Search for the cell housing the specified text and yield its [X, Y] center coordinate. 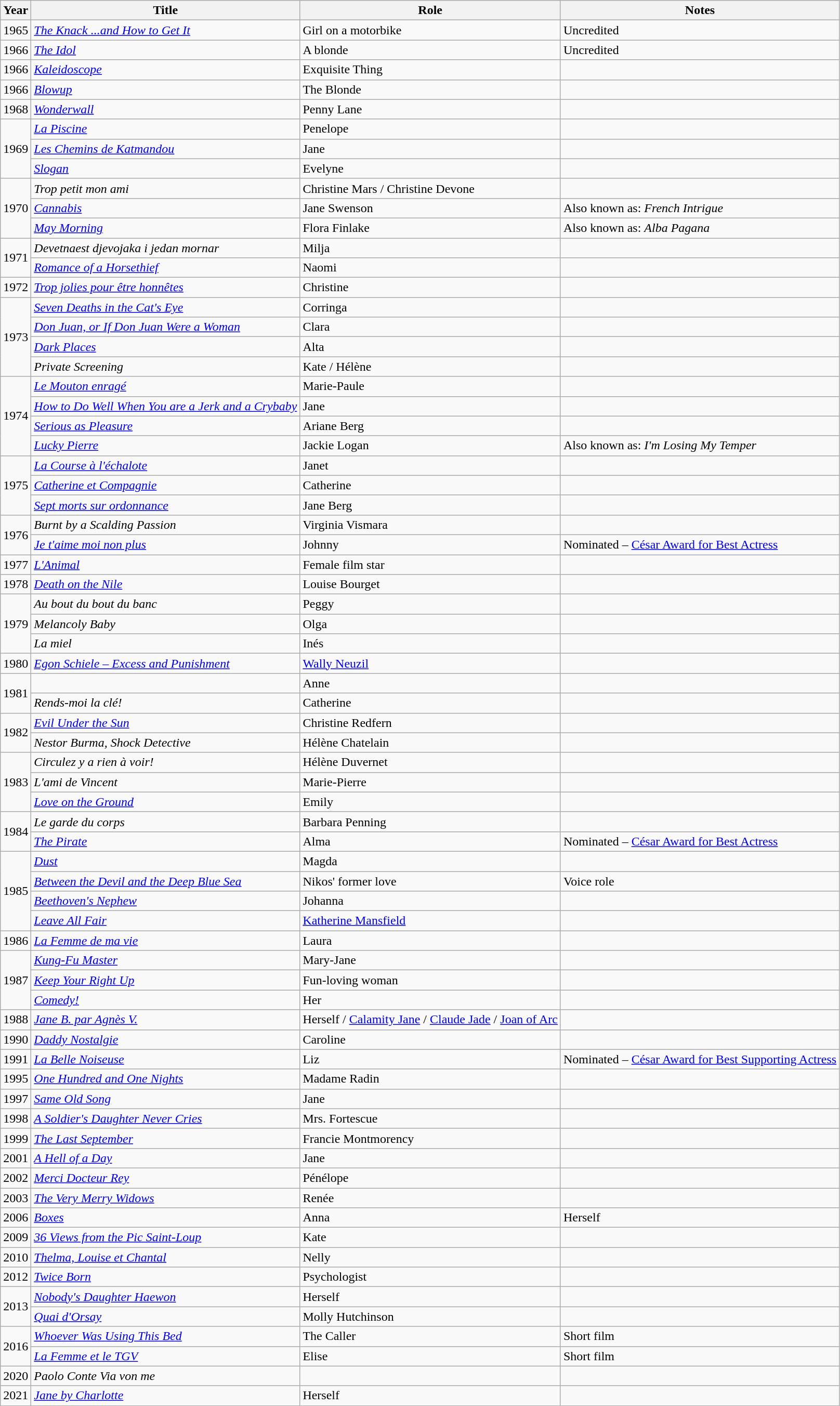
1980 [16, 663]
1976 [16, 535]
Madame Radin [430, 1079]
Anne [430, 683]
The Idol [165, 50]
Jane Swenson [430, 208]
The Last September [165, 1138]
Nominated – César Award for Best Supporting Actress [700, 1059]
A Soldier's Daughter Never Cries [165, 1118]
One Hundred and One Nights [165, 1079]
Alma [430, 841]
Evil Under the Sun [165, 723]
Title [165, 10]
Jane B. par Agnès V. [165, 1020]
The Pirate [165, 841]
1982 [16, 733]
1981 [16, 693]
La Course à l'échalote [165, 465]
1990 [16, 1039]
Evelyne [430, 168]
The Very Merry Widows [165, 1197]
Serious as Pleasure [165, 426]
Johnny [430, 544]
Mary-Jane [430, 960]
Seven Deaths in the Cat's Eye [165, 307]
Devetnaest djevojaka i jedan mornar [165, 248]
Fun-loving woman [430, 980]
Also known as: Alba Pagana [700, 228]
Jane Berg [430, 505]
May Morning [165, 228]
2009 [16, 1238]
Penelope [430, 129]
2001 [16, 1158]
Merci Docteur Rey [165, 1178]
Comedy! [165, 1000]
Anna [430, 1218]
2020 [16, 1376]
Role [430, 10]
Wally Neuzil [430, 663]
Les Chemins de Katmandou [165, 149]
1991 [16, 1059]
Burnt by a Scalding Passion [165, 525]
Trop jolies pour être honnêtes [165, 288]
A blonde [430, 50]
Ariane Berg [430, 426]
Liz [430, 1059]
Slogan [165, 168]
Clara [430, 327]
Dust [165, 861]
1977 [16, 564]
A Hell of a Day [165, 1158]
1973 [16, 337]
Louise Bourget [430, 584]
1974 [16, 416]
Herself / Calamity Jane / Claude Jade / Joan of Arc [430, 1020]
Leave All Fair [165, 921]
Elise [430, 1356]
Olga [430, 624]
Beethoven's Nephew [165, 901]
Marie-Pierre [430, 782]
Her [430, 1000]
Flora Finlake [430, 228]
Daddy Nostalgie [165, 1039]
Circulez y a rien à voir! [165, 762]
The Blonde [430, 89]
Nestor Burma, Shock Detective [165, 743]
Emily [430, 802]
1970 [16, 208]
Caroline [430, 1039]
1983 [16, 782]
Notes [700, 10]
Magda [430, 861]
Kaleidoscope [165, 70]
2016 [16, 1346]
La Belle Noiseuse [165, 1059]
Egon Schiele – Excess and Punishment [165, 663]
Romance of a Horsethief [165, 268]
Don Juan, or If Don Juan Were a Woman [165, 327]
Christine Mars / Christine Devone [430, 188]
Also known as: French Intrigue [700, 208]
Nelly [430, 1257]
L'ami de Vincent [165, 782]
Nikos' former love [430, 881]
Penny Lane [430, 109]
Psychologist [430, 1277]
Peggy [430, 604]
Voice role [700, 881]
Katherine Mansfield [430, 921]
The Caller [430, 1336]
1979 [16, 624]
2012 [16, 1277]
Whoever Was Using This Bed [165, 1336]
1988 [16, 1020]
Same Old Song [165, 1099]
Le Mouton enragé [165, 386]
Francie Montmorency [430, 1138]
Dark Places [165, 347]
Alta [430, 347]
Christine [430, 288]
Janet [430, 465]
2006 [16, 1218]
Kate / Hélène [430, 367]
Nobody's Daughter Haewon [165, 1297]
Also known as: I'm Losing My Temper [700, 446]
Kate [430, 1238]
1985 [16, 891]
Exquisite Thing [430, 70]
1968 [16, 109]
1998 [16, 1118]
Blowup [165, 89]
The Knack ...and How to Get It [165, 30]
Death on the Nile [165, 584]
La Piscine [165, 129]
1997 [16, 1099]
2002 [16, 1178]
Corringa [430, 307]
Hélène Chatelain [430, 743]
Kung-Fu Master [165, 960]
Pénélope [430, 1178]
Trop petit mon ami [165, 188]
L'Animal [165, 564]
La Femme et le TGV [165, 1356]
2021 [16, 1396]
Catherine et Compagnie [165, 485]
How to Do Well When You are a Jerk and a Crybaby [165, 406]
1987 [16, 980]
Boxes [165, 1218]
Lucky Pierre [165, 446]
Renée [430, 1197]
Je t'aime moi non plus [165, 544]
Paolo Conte Via von me [165, 1376]
Johanna [430, 901]
1978 [16, 584]
1975 [16, 485]
Jane by Charlotte [165, 1396]
1969 [16, 149]
Marie-Paule [430, 386]
Girl on a motorbike [430, 30]
Keep Your Right Up [165, 980]
Laura [430, 941]
Mrs. Fortescue [430, 1118]
1986 [16, 941]
2013 [16, 1307]
2010 [16, 1257]
Between the Devil and the Deep Blue Sea [165, 881]
Twice Born [165, 1277]
Love on the Ground [165, 802]
2003 [16, 1197]
Melancoly Baby [165, 624]
Rends-moi la clé! [165, 703]
Year [16, 10]
Thelma, Louise et Chantal [165, 1257]
Le garde du corps [165, 822]
1971 [16, 258]
Molly Hutchinson [430, 1317]
Christine Redfern [430, 723]
Female film star [430, 564]
Sept morts sur ordonnance [165, 505]
Cannabis [165, 208]
1984 [16, 831]
Barbara Penning [430, 822]
Virginia Vismara [430, 525]
Jackie Logan [430, 446]
Inés [430, 644]
Milja [430, 248]
Private Screening [165, 367]
La Femme de ma vie [165, 941]
Au bout du bout du banc [165, 604]
1999 [16, 1138]
1995 [16, 1079]
Wonderwall [165, 109]
1965 [16, 30]
Quai d'Orsay [165, 1317]
Hélène Duvernet [430, 762]
La miel [165, 644]
1972 [16, 288]
Naomi [430, 268]
36 Views from the Pic Saint-Loup [165, 1238]
